From the cell containing the given text, extract its center point as [x, y] coordinate. 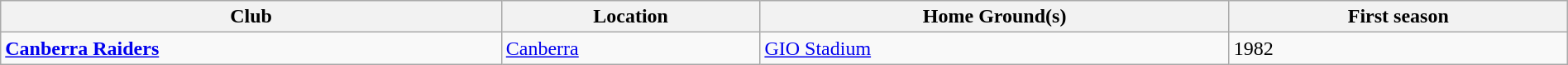
Club [251, 17]
Home Ground(s) [994, 17]
Canberra Raiders [251, 48]
GIO Stadium [994, 48]
1982 [1398, 48]
Location [630, 17]
First season [1398, 17]
Canberra [630, 48]
